Capture the cell that displays the provided text and extract its [X, Y] central coordinate. 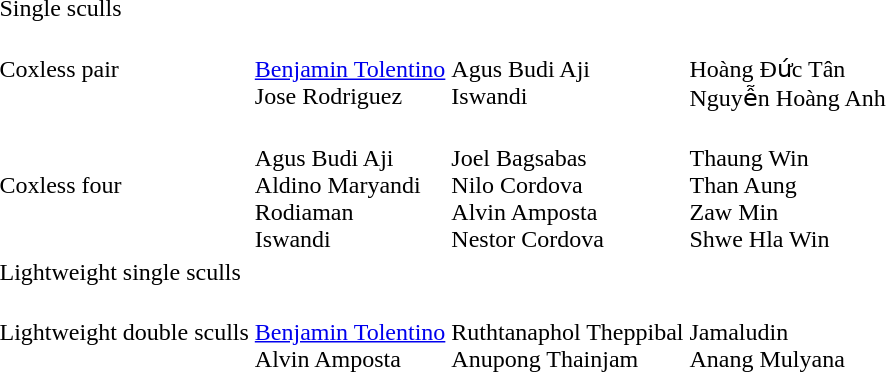
Benjamin Tolentino Jose Rodriguez [350, 70]
Agus Budi Aji Aldino Maryandi Rodiaman Iswandi [350, 185]
Joel Bagsabas Nilo Cordova Alvin Amposta Nestor Cordova [568, 185]
Agus Budi Aji Iswandi [568, 70]
